Find where the given text appears and provide that cell's center as (X, Y) coordinate. 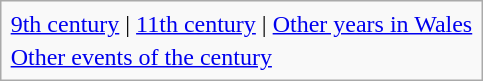
Other events of the century (242, 57)
9th century | 11th century | Other years in Wales (242, 24)
